Identify which cell holds the provided text, then report its [x, y] central coordinate. 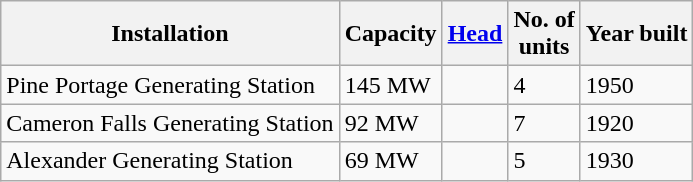
1930 [636, 161]
1920 [636, 123]
Capacity [390, 34]
Alexander Generating Station [170, 161]
1950 [636, 85]
5 [544, 161]
Year built [636, 34]
69 MW [390, 161]
Pine Portage Generating Station [170, 85]
7 [544, 123]
92 MW [390, 123]
No. ofunits [544, 34]
4 [544, 85]
Installation [170, 34]
Cameron Falls Generating Station [170, 123]
145 MW [390, 85]
Head [475, 34]
